Locate the cell with the specified text and output its (X, Y) center coordinate. 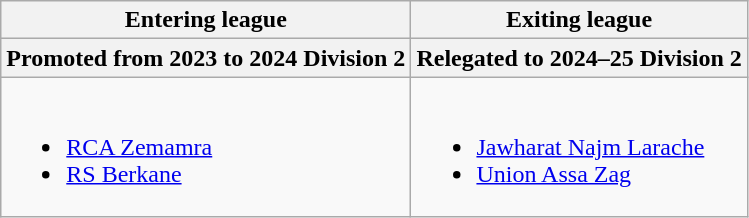
Jawharat Najm LaracheUnion Assa Zag (579, 147)
Relegated to 2024–25 Division 2 (579, 58)
Entering league (206, 20)
Promoted from 2023 to 2024 Division 2 (206, 58)
Exiting league (579, 20)
RCA ZemamraRS Berkane (206, 147)
